Identify which cell holds the provided text, then report its [x, y] central coordinate. 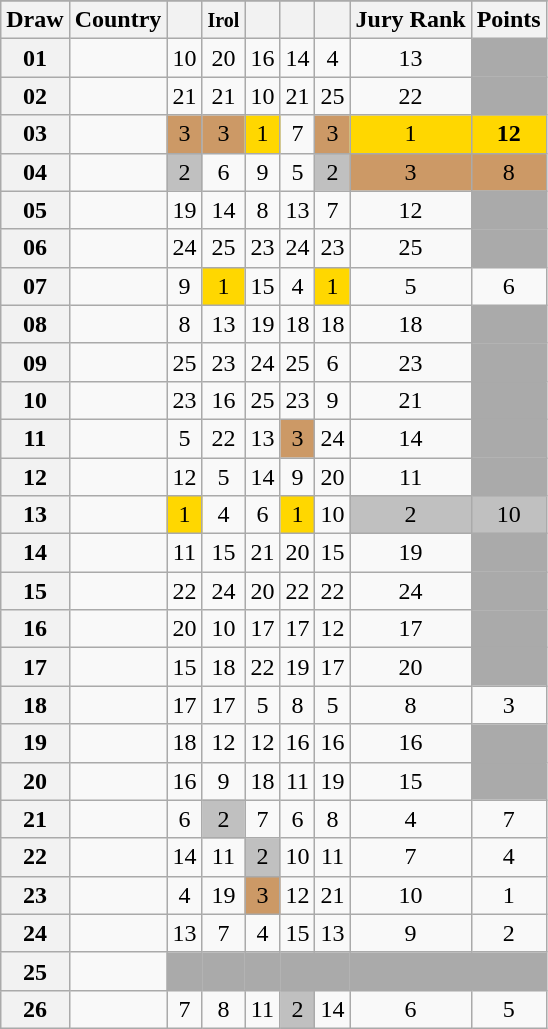
Jury Rank [410, 20]
Points [508, 20]
07 [35, 286]
Draw [35, 20]
Country [118, 20]
03 [35, 134]
08 [35, 324]
Irol [224, 20]
09 [35, 362]
05 [35, 210]
01 [35, 58]
06 [35, 248]
26 [35, 1009]
04 [35, 172]
02 [35, 96]
